Output the (X, Y) coordinate of the center of the cell containing the given text.  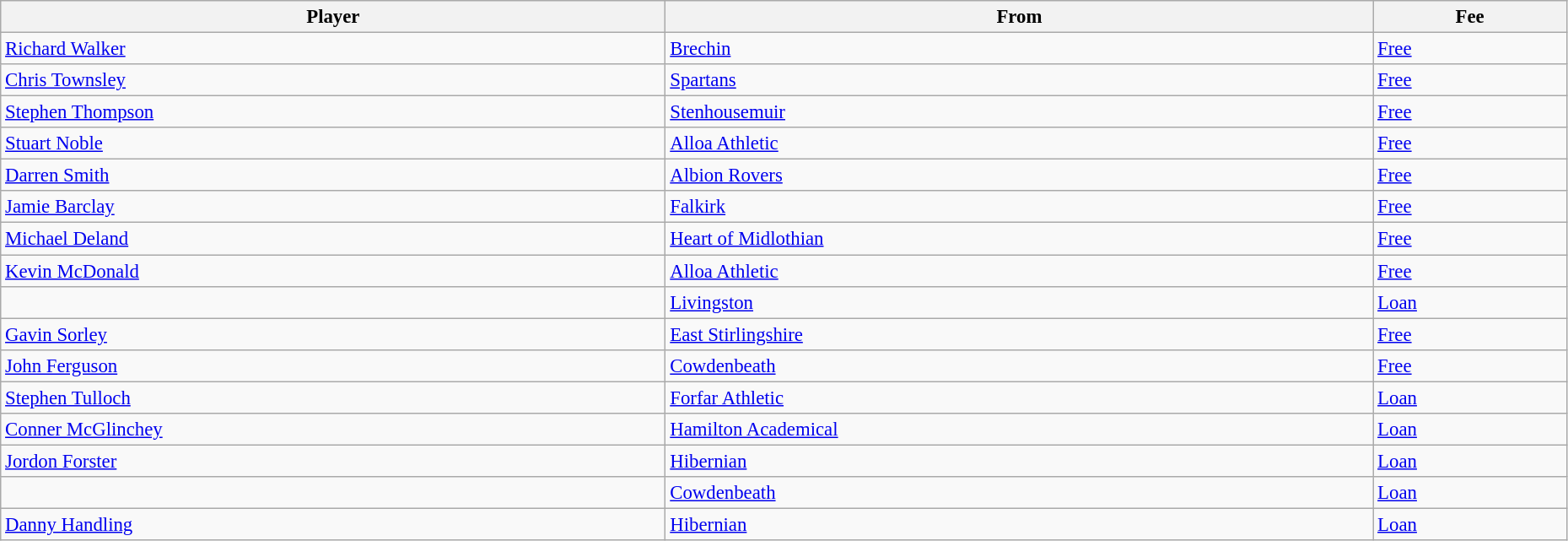
Albion Rovers (1019, 176)
Gavin Sorley (333, 334)
From (1019, 17)
Kevin McDonald (333, 271)
Forfar Athletic (1019, 398)
Jamie Barclay (333, 207)
Richard Walker (333, 49)
Hamilton Academical (1019, 430)
Michael Deland (333, 239)
Falkirk (1019, 207)
Danny Handling (333, 524)
Heart of Midlothian (1019, 239)
Fee (1470, 17)
East Stirlingshire (1019, 334)
Spartans (1019, 80)
Chris Townsley (333, 80)
Player (333, 17)
Stephen Thompson (333, 112)
Stephen Tulloch (333, 398)
Darren Smith (333, 176)
Brechin (1019, 49)
Conner McGlinchey (333, 430)
Livingston (1019, 302)
Jordon Forster (333, 461)
Stuart Noble (333, 143)
Stenhousemuir (1019, 112)
John Ferguson (333, 365)
